Provide the (x, y) coordinate of the cell's center where the given text is located.  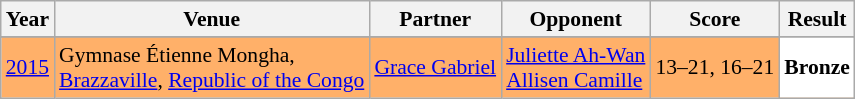
Venue (212, 19)
Juliette Ah-Wan Allisen Camille (576, 68)
2015 (28, 68)
13–21, 16–21 (714, 68)
Grace Gabriel (435, 68)
Year (28, 19)
Result (817, 19)
Gymnase Étienne Mongha,Brazzaville, Republic of the Congo (212, 68)
Bronze (817, 68)
Score (714, 19)
Partner (435, 19)
Opponent (576, 19)
